Detect which cell encompasses the target text, then output its (X, Y) center coordinate. 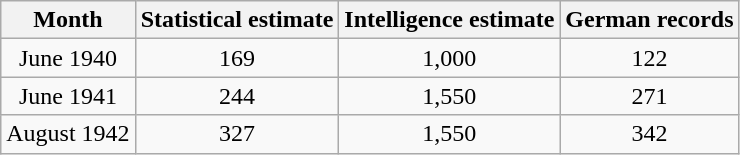
271 (650, 96)
122 (650, 58)
327 (237, 134)
342 (650, 134)
June 1940 (68, 58)
Statistical estimate (237, 20)
August 1942 (68, 134)
1,000 (450, 58)
Intelligence estimate (450, 20)
244 (237, 96)
German records (650, 20)
169 (237, 58)
June 1941 (68, 96)
Month (68, 20)
